Find where the given text appears and provide that cell's center as [x, y] coordinate. 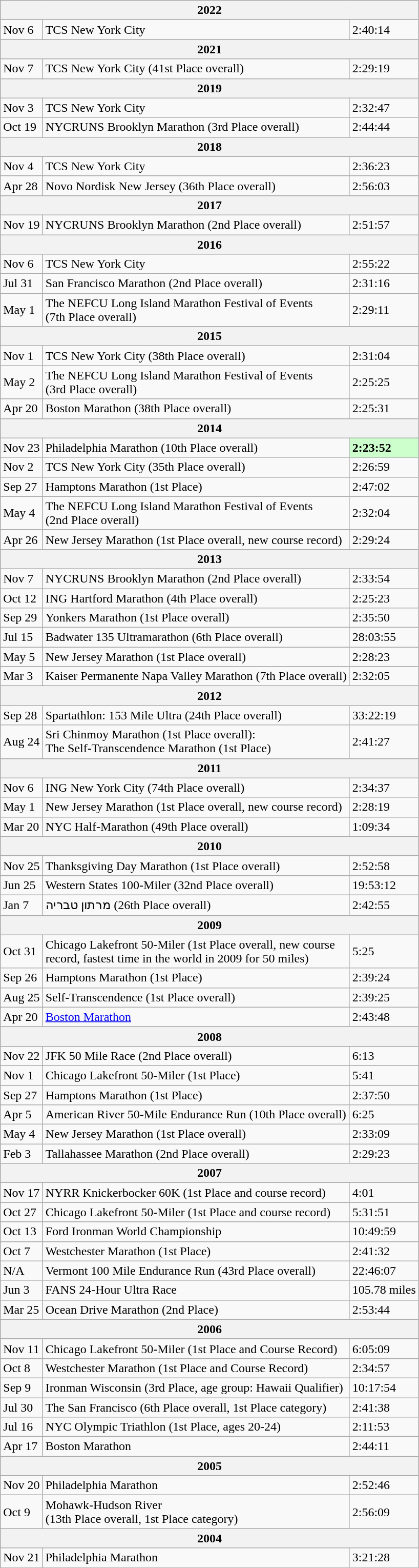
Aug 24 [22, 741]
2:29:19 [384, 69]
Nov 19 [22, 225]
2:23:52 [384, 448]
Nov 21 [22, 1558]
Oct 9 [22, 1512]
Tallahassee Marathon (2nd Place overall) [196, 1154]
Ford Ironman World Championship [196, 1232]
2012 [210, 696]
Oct 19 [22, 127]
2017 [210, 205]
2:34:57 [384, 1368]
Mar 25 [22, 1310]
Badwater 135 Ultramarathon (6th Place overall) [196, 637]
N/A [22, 1271]
Sep 9 [22, 1388]
Boston Marathon (38th Place overall) [196, 409]
2:44:11 [384, 1446]
Apr 26 [22, 539]
Mar 20 [22, 827]
Mar 3 [22, 676]
5:41 [384, 1075]
2:32:04 [384, 513]
Oct 31 [22, 952]
Self-Transcendence (1st Place overall) [196, 997]
Chicago Lakefront 50-Miler (1st Place) [196, 1075]
2:29:24 [384, 539]
Western States 100-Miler (32nd Place overall) [196, 885]
The NEFCU Long Island Marathon Festival of Events(3rd Place overall) [196, 383]
2022 [210, 10]
2:40:14 [384, 30]
NYC Half-Marathon (49th Place overall) [196, 827]
2:52:46 [384, 1485]
2014 [210, 428]
May 2 [22, 383]
Nov 22 [22, 1056]
2:32:47 [384, 108]
2:41:32 [384, 1251]
Nov 11 [22, 1349]
Sri Chinmoy Marathon (1st Place overall):The Self-Transcendence Marathon (1st Place) [196, 741]
2:53:44 [384, 1310]
5:25 [384, 952]
2:44:44 [384, 127]
28:03:55 [384, 637]
19:53:12 [384, 885]
2016 [210, 245]
Oct 8 [22, 1368]
2:33:09 [384, 1134]
NYC Olympic Triathlon (1st Place, ages 20-24) [196, 1427]
The NEFCU Long Island Marathon Festival of Events(2nd Place overall) [196, 513]
2:51:57 [384, 225]
5:31:51 [384, 1212]
2:41:38 [384, 1408]
Oct 13 [22, 1232]
2:55:22 [384, 264]
Jul 30 [22, 1408]
2005 [210, 1466]
Nov 17 [22, 1193]
2018 [210, 147]
Nov 4 [22, 166]
Feb 3 [22, 1154]
NYCRUNS Brooklyn Marathon (3rd Place overall) [196, 127]
2:31:04 [384, 356]
JFK 50 Mile Race (2nd Place overall) [196, 1056]
2:31:16 [384, 284]
Oct 27 [22, 1212]
2:26:59 [384, 467]
מרתון טבריה (26th Place overall) [196, 905]
Vermont 100 Mile Endurance Run (43rd Place overall) [196, 1271]
Philadelphia Marathon (10th Place overall) [196, 448]
2019 [210, 88]
6:25 [384, 1115]
2015 [210, 336]
2010 [210, 846]
2:47:02 [384, 487]
TCS New York City (38th Place overall) [196, 356]
Westchester Marathon (1st Place and Course Record) [196, 1368]
Sep 26 [22, 978]
2009 [210, 925]
Thanksgiving Day Marathon (1st Place overall) [196, 866]
2007 [210, 1173]
2:35:50 [384, 618]
NYRR Knickerbocker 60K (1st Place and course record) [196, 1193]
Jul 15 [22, 637]
2:28:19 [384, 807]
2:33:54 [384, 578]
2:39:25 [384, 997]
2:25:31 [384, 409]
Nov 2 [22, 467]
ING Hartford Marathon (4th Place overall) [196, 598]
105.78 miles [384, 1290]
Jul 16 [22, 1427]
American River 50-Mile Endurance Run (10th Place overall) [196, 1115]
Apr 5 [22, 1115]
2:42:55 [384, 905]
2011 [210, 768]
The NEFCU Long Island Marathon Festival of Events(7th Place overall) [196, 310]
San Francisco Marathon (2nd Place overall) [196, 284]
Chicago Lakefront 50-Miler (1st Place overall, new courserecord, fastest time in the world in 2009 for 50 miles) [196, 952]
Ironman Wisconsin (3rd Place, age group: Hawaii Qualifier) [196, 1388]
Jun 25 [22, 885]
2:25:25 [384, 383]
2008 [210, 1036]
Oct 12 [22, 598]
2:29:23 [384, 1154]
10:17:54 [384, 1388]
2:25:23 [384, 598]
Nov 23 [22, 448]
Chicago Lakefront 50-Miler (1st Place and Course Record) [196, 1349]
Spartathlon: 153 Mile Ultra (24th Place overall) [196, 715]
2:41:27 [384, 741]
33:22:19 [384, 715]
2:39:24 [384, 978]
1:09:34 [384, 827]
2:34:37 [384, 788]
2:32:05 [384, 676]
Aug 25 [22, 997]
Oct 7 [22, 1251]
6:05:09 [384, 1349]
2:29:11 [384, 310]
2013 [210, 559]
Apr 17 [22, 1446]
22:46:07 [384, 1271]
2:11:53 [384, 1427]
2:52:58 [384, 866]
Jul 31 [22, 284]
2006 [210, 1329]
Yonkers Marathon (1st Place overall) [196, 618]
Chicago Lakefront 50-Miler (1st Place and course record) [196, 1212]
TCS New York City (35th Place overall) [196, 467]
TCS New York City (41st Place overall) [196, 69]
Jan 7 [22, 905]
2:37:50 [384, 1095]
Ocean Drive Marathon (2nd Place) [196, 1310]
2021 [210, 49]
The San Francisco (6th Place overall, 1st Place category) [196, 1408]
2:36:23 [384, 166]
Sep 29 [22, 618]
Novo Nordisk New Jersey (36th Place overall) [196, 186]
Kaiser Permanente Napa Valley Marathon (7th Place overall) [196, 676]
May 5 [22, 657]
Sep 28 [22, 715]
3:21:28 [384, 1558]
6:13 [384, 1056]
FANS 24-Hour Ultra Race [196, 1290]
2:43:48 [384, 1017]
Mohawk-Hudson River(13th Place overall, 1st Place category) [196, 1512]
Jun 3 [22, 1290]
2:56:09 [384, 1512]
Nov 3 [22, 108]
Nov 20 [22, 1485]
2004 [210, 1538]
Westchester Marathon (1st Place) [196, 1251]
10:49:59 [384, 1232]
Nov 25 [22, 866]
ING New York City (74th Place overall) [196, 788]
2:28:23 [384, 657]
4:01 [384, 1193]
Apr 28 [22, 186]
2:56:03 [384, 186]
